From the cell containing the given text, extract its center point as [x, y] coordinate. 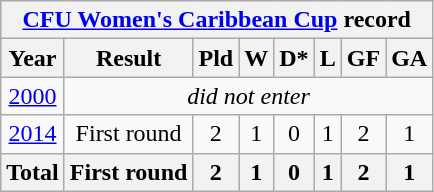
Year [33, 58]
GF [363, 58]
CFU Women's Caribbean Cup record [217, 20]
Total [33, 172]
GA [410, 58]
Pld [216, 58]
did not enter [248, 96]
2000 [33, 96]
2014 [33, 134]
L [328, 58]
Result [128, 58]
W [256, 58]
D* [294, 58]
